For the text-containing cell, return its midpoint in [x, y] coordinate format. 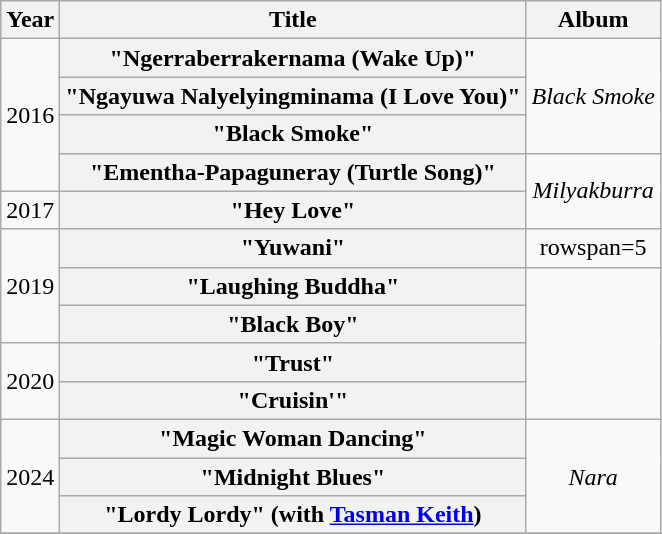
2020 [30, 381]
"Ngerraberrakernama (Wake Up)" [293, 58]
"Midnight Blues" [293, 477]
"Black Boy" [293, 324]
2019 [30, 286]
"Laughing Buddha" [293, 286]
rowspan=5 [593, 248]
"Magic Woman Dancing" [293, 438]
"Ngayuwa Nalyelyingminama (I Love You)" [293, 96]
Black Smoke [593, 96]
Milyakburra [593, 191]
Album [593, 20]
"Trust" [293, 362]
"Black Smoke" [293, 134]
2024 [30, 476]
Title [293, 20]
Year [30, 20]
"Lordy Lordy" (with Tasman Keith) [293, 515]
"Yuwani" [293, 248]
2016 [30, 115]
Nara [593, 476]
2017 [30, 210]
"Cruisin'" [293, 400]
"Hey Love" [293, 210]
"Ementha-Papaguneray (Turtle Song)" [293, 172]
